Output the (x, y) coordinate of the center of the cell containing the given text.  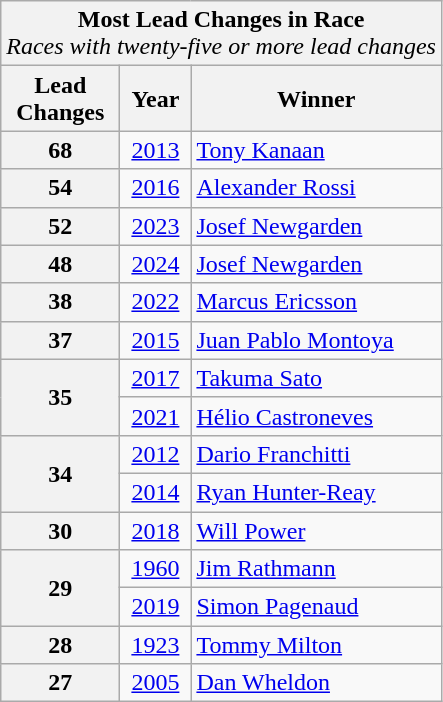
2022 (156, 302)
Dario Franchitti (316, 454)
68 (60, 150)
Most Lead Changes in RaceRaces with twenty-five or more lead changes (222, 34)
27 (60, 683)
30 (60, 531)
1923 (156, 645)
Hélio Castroneves (316, 416)
Simon Pagenaud (316, 607)
54 (60, 188)
28 (60, 645)
52 (60, 226)
Tony Kanaan (316, 150)
2017 (156, 378)
2016 (156, 188)
37 (60, 340)
Ryan Hunter-Reay (316, 492)
Jim Rathmann (316, 569)
2012 (156, 454)
2021 (156, 416)
Juan Pablo Montoya (316, 340)
Winner (316, 98)
2024 (156, 264)
2019 (156, 607)
2018 (156, 531)
Marcus Ericsson (316, 302)
1960 (156, 569)
Will Power (316, 531)
Dan Wheldon (316, 683)
34 (60, 473)
2013 (156, 150)
38 (60, 302)
Year (156, 98)
29 (60, 588)
2005 (156, 683)
2014 (156, 492)
48 (60, 264)
LeadChanges (60, 98)
2023 (156, 226)
Alexander Rossi (316, 188)
Tommy Milton (316, 645)
Takuma Sato (316, 378)
2015 (156, 340)
35 (60, 397)
